Locate the cell with the specified text and output its (x, y) center coordinate. 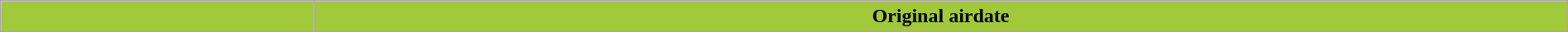
Original airdate (941, 16)
